Locate the cell with the specified text and output its (x, y) center coordinate. 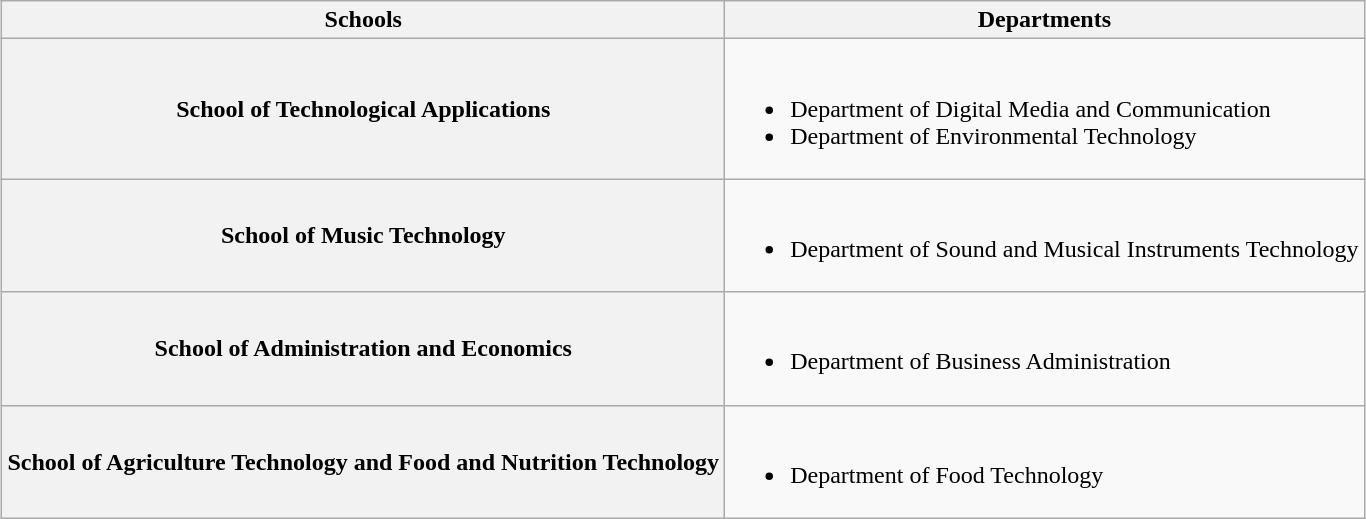
Department of Sound and Musical Instruments Technology (1045, 236)
Department of Business Administration (1045, 348)
School of Administration and Economics (364, 348)
Department of Food Technology (1045, 462)
Schools (364, 20)
Department of Digital Media and Communication Department of Environmental Technology (1045, 109)
Departments (1045, 20)
School of Technological Applications (364, 109)
School of Music Technology (364, 236)
School of Agriculture Technology and Food and Nutrition Technology (364, 462)
